Capture the cell that displays the provided text and extract its [x, y] central coordinate. 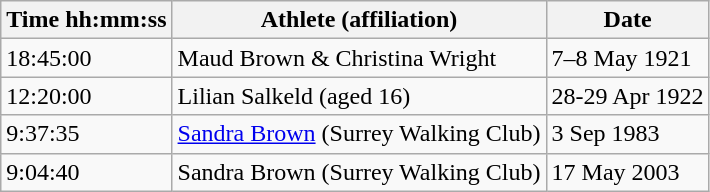
Date [628, 20]
12:20:00 [86, 96]
3 Sep 1983 [628, 134]
18:45:00 [86, 58]
9:37:35 [86, 134]
Maud Brown & Christina Wright [359, 58]
Lilian Salkeld (aged 16) [359, 96]
Time hh:mm:ss [86, 20]
9:04:40 [86, 172]
7–8 May 1921 [628, 58]
17 May 2003 [628, 172]
28-29 Apr 1922 [628, 96]
Athlete (affiliation) [359, 20]
